Pinpoint the cell where the given text exists, returning its (X, Y) midpoint coordinate. 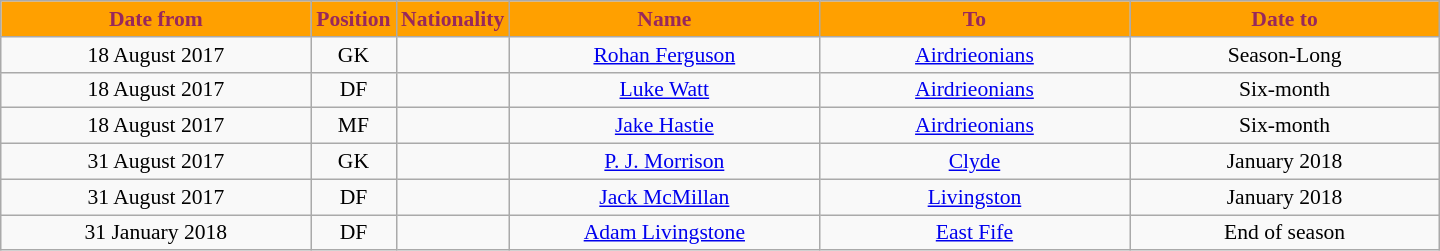
Livingston (974, 197)
Date to (1285, 19)
To (974, 19)
P. J. Morrison (664, 162)
MF (354, 126)
31 January 2018 (156, 233)
Adam Livingstone (664, 233)
Jake Hastie (664, 126)
Nationality (452, 19)
Jack McMillan (664, 197)
East Fife (974, 233)
Clyde (974, 162)
Date from (156, 19)
Position (354, 19)
Luke Watt (664, 90)
Name (664, 19)
Rohan Ferguson (664, 55)
End of season (1285, 233)
Season-Long (1285, 55)
